Search for the cell housing the specified text and yield its [X, Y] center coordinate. 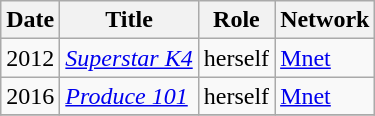
Role [236, 20]
2016 [30, 96]
Network [325, 20]
Title [129, 20]
Date [30, 20]
Superstar K4 [129, 58]
2012 [30, 58]
Produce 101 [129, 96]
